Provide the (X, Y) coordinate of the cell's center where the given text is located.  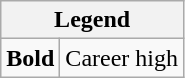
Bold (30, 58)
Career high (122, 58)
Legend (92, 20)
